Determine the (X, Y) coordinate at the center of the cell enclosing the given text.  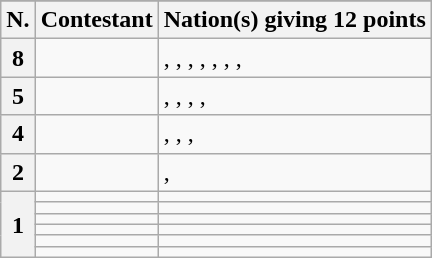
Nation(s) giving 12 points (294, 20)
, (294, 172)
8 (18, 58)
5 (18, 96)
, , , , (294, 96)
4 (18, 134)
1 (18, 224)
N. (18, 20)
2 (18, 172)
Contestant (96, 20)
, , , (294, 134)
, , , , , , , (294, 58)
